Determine the (x, y) coordinate at the center of the cell enclosing the given text.  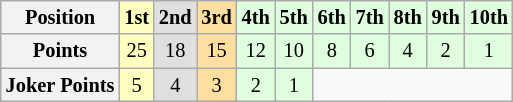
7th (370, 17)
25 (136, 51)
6th (332, 17)
5th (294, 17)
10 (294, 51)
9th (446, 17)
6 (370, 51)
4th (256, 17)
3 (216, 85)
2nd (176, 17)
3rd (216, 17)
15 (216, 51)
Points (60, 51)
5 (136, 85)
Joker Points (60, 85)
8th (408, 17)
Position (60, 17)
12 (256, 51)
1st (136, 17)
8 (332, 51)
18 (176, 51)
10th (489, 17)
